For the text-containing cell, return its midpoint in [X, Y] coordinate format. 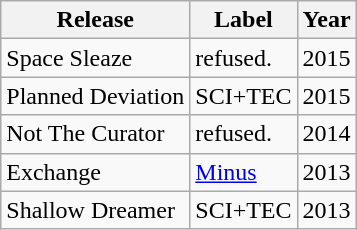
Year [326, 20]
Minus [244, 172]
Release [96, 20]
Space Sleaze [96, 58]
Planned Deviation [96, 96]
Not The Curator [96, 134]
Label [244, 20]
Exchange [96, 172]
2014 [326, 134]
Shallow Dreamer [96, 210]
